For the text-containing cell, return its midpoint in [x, y] coordinate format. 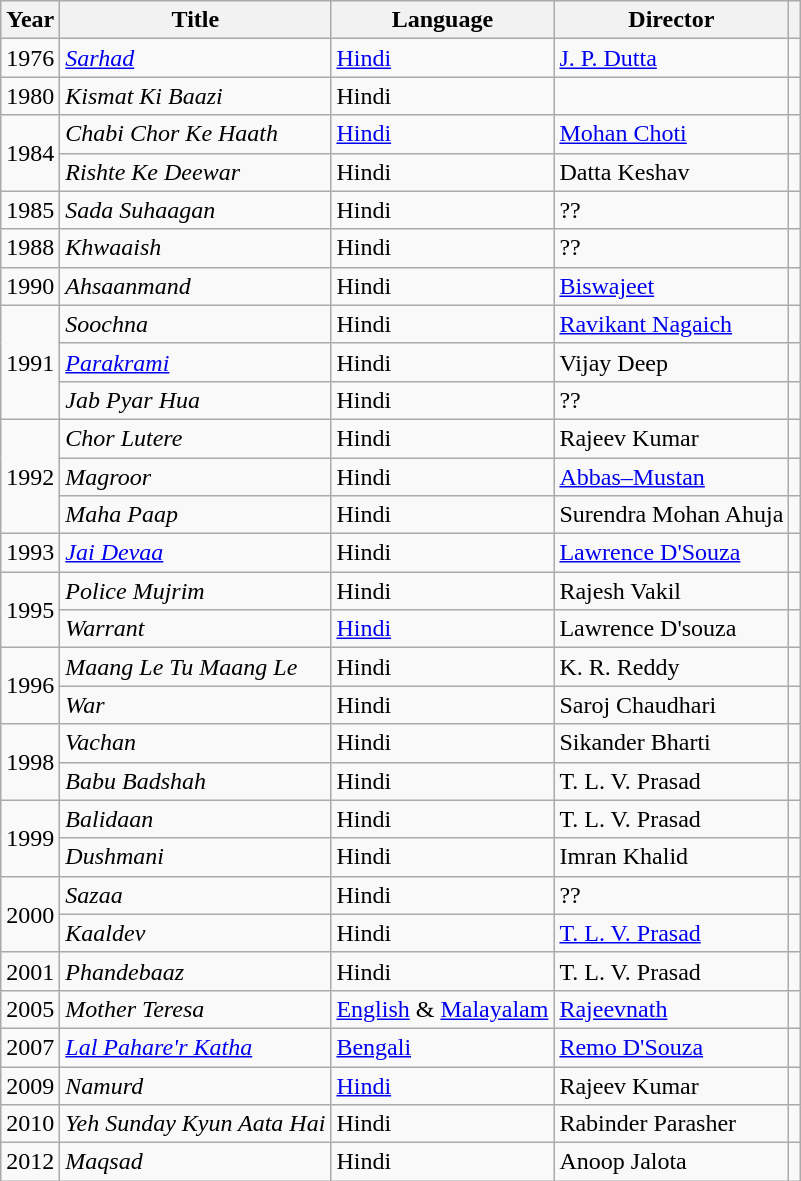
Surendra Mohan Ahuja [672, 515]
2010 [30, 1124]
Biswajeet [672, 286]
Sikander Bharti [672, 743]
2012 [30, 1162]
Kismat Ki Baazi [196, 96]
1998 [30, 762]
Vijay Deep [672, 362]
Year [30, 20]
Ravikant Nagaich [672, 324]
Sazaa [196, 895]
Saroj Chaudhari [672, 705]
Parakrami [196, 362]
Chor Lutere [196, 438]
Balidaan [196, 819]
Warrant [196, 629]
Namurd [196, 1085]
Maha Paap [196, 515]
Mohan Choti [672, 134]
Ahsaanmand [196, 286]
2009 [30, 1085]
War [196, 705]
Chabi Chor Ke Haath [196, 134]
J. P. Dutta [672, 58]
Police Mujrim [196, 591]
Rajesh Vakil [672, 591]
Dushmani [196, 857]
1996 [30, 686]
Mother Teresa [196, 1009]
Remo D'Souza [672, 1047]
Language [442, 20]
1995 [30, 610]
English & Malayalam [442, 1009]
1985 [30, 210]
Lal Pahare'r Katha [196, 1047]
Babu Badshah [196, 781]
1984 [30, 153]
Maang Le Tu Maang Le [196, 667]
1991 [30, 362]
1990 [30, 286]
Kaaldev [196, 933]
Rajeevnath [672, 1009]
Sarhad [196, 58]
2005 [30, 1009]
Magroor [196, 477]
Lawrence D'souza [672, 629]
Abbas–Mustan [672, 477]
Sada Suhaagan [196, 210]
2007 [30, 1047]
Lawrence D'Souza [672, 553]
Rishte Ke Deewar [196, 172]
Khwaaish [196, 248]
Imran Khalid [672, 857]
1999 [30, 838]
1976 [30, 58]
Soochna [196, 324]
Director [672, 20]
Anoop Jalota [672, 1162]
Maqsad [196, 1162]
Yeh Sunday Kyun Aata Hai [196, 1124]
Jai Devaa [196, 553]
1980 [30, 96]
Datta Keshav [672, 172]
1992 [30, 476]
Bengali [442, 1047]
Vachan [196, 743]
K. R. Reddy [672, 667]
Jab Pyar Hua [196, 400]
1993 [30, 553]
Title [196, 20]
2001 [30, 971]
1988 [30, 248]
2000 [30, 914]
Rabinder Parasher [672, 1124]
Phandebaaz [196, 971]
